Find where the given text appears and provide that cell's center as (X, Y) coordinate. 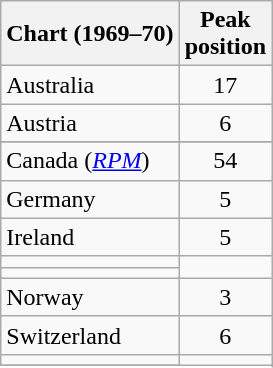
Chart (1969–70) (90, 34)
Peakposition (225, 34)
Norway (90, 297)
54 (225, 161)
Switzerland (90, 335)
Australia (90, 85)
Austria (90, 123)
Ireland (90, 237)
Germany (90, 199)
3 (225, 297)
Canada (RPM) (90, 161)
17 (225, 85)
